Locate the cell with the specified text and output its [x, y] center coordinate. 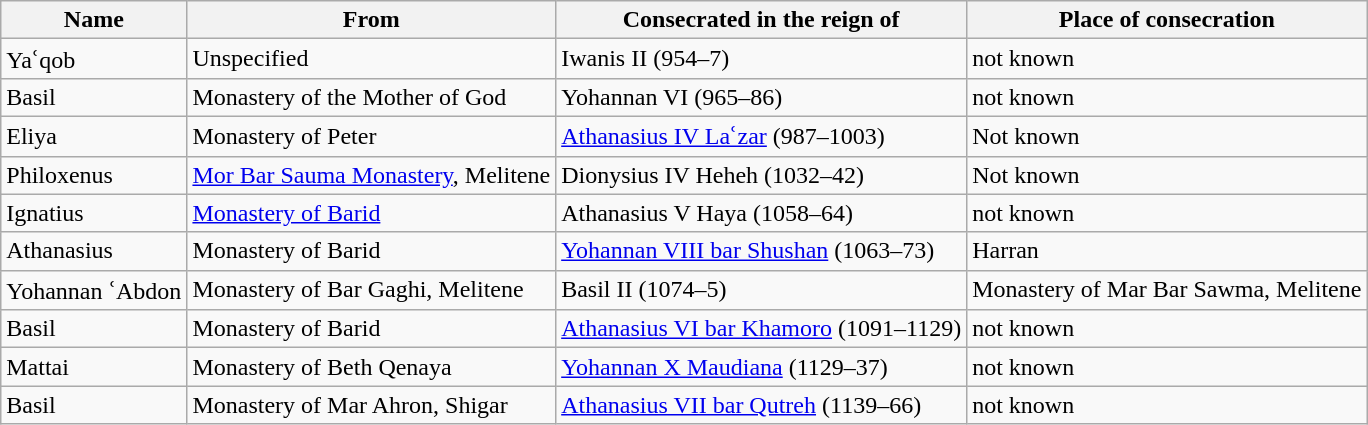
Monastery of Mar Bar Sawma, Melitene [1167, 290]
Mattai [94, 367]
Ignatius [94, 213]
Monastery of the Mother of God [372, 97]
Athanasius V Haya (1058–64) [762, 213]
Athanasius IV Laʿzar (987–1003) [762, 136]
Monastery of Bar Gaghi, Melitene [372, 290]
Dionysius IV Heheh (1032–42) [762, 175]
Harran [1167, 251]
Athanasius [94, 251]
Unspecified [372, 59]
Name [94, 20]
Athanasius VI bar Khamoro (1091–1129) [762, 329]
Place of consecration [1167, 20]
Yohannan X Maudiana (1129–37) [762, 367]
Philoxenus [94, 175]
Eliya [94, 136]
Yohannan VI (965–86) [762, 97]
Yaʿqob [94, 59]
Monastery of Mar Ahron, Shigar [372, 405]
Consecrated in the reign of [762, 20]
Mor Bar Sauma Monastery, Melitene [372, 175]
From [372, 20]
Basil II (1074–5) [762, 290]
Athanasius VII bar Qutreh (1139–66) [762, 405]
Iwanis II (954–7) [762, 59]
Yohannan VIII bar Shushan (1063–73) [762, 251]
Monastery of Beth Qenaya [372, 367]
Monastery of Peter [372, 136]
Yohannan ʿAbdon [94, 290]
